Find where the given text appears and provide that cell's center as (X, Y) coordinate. 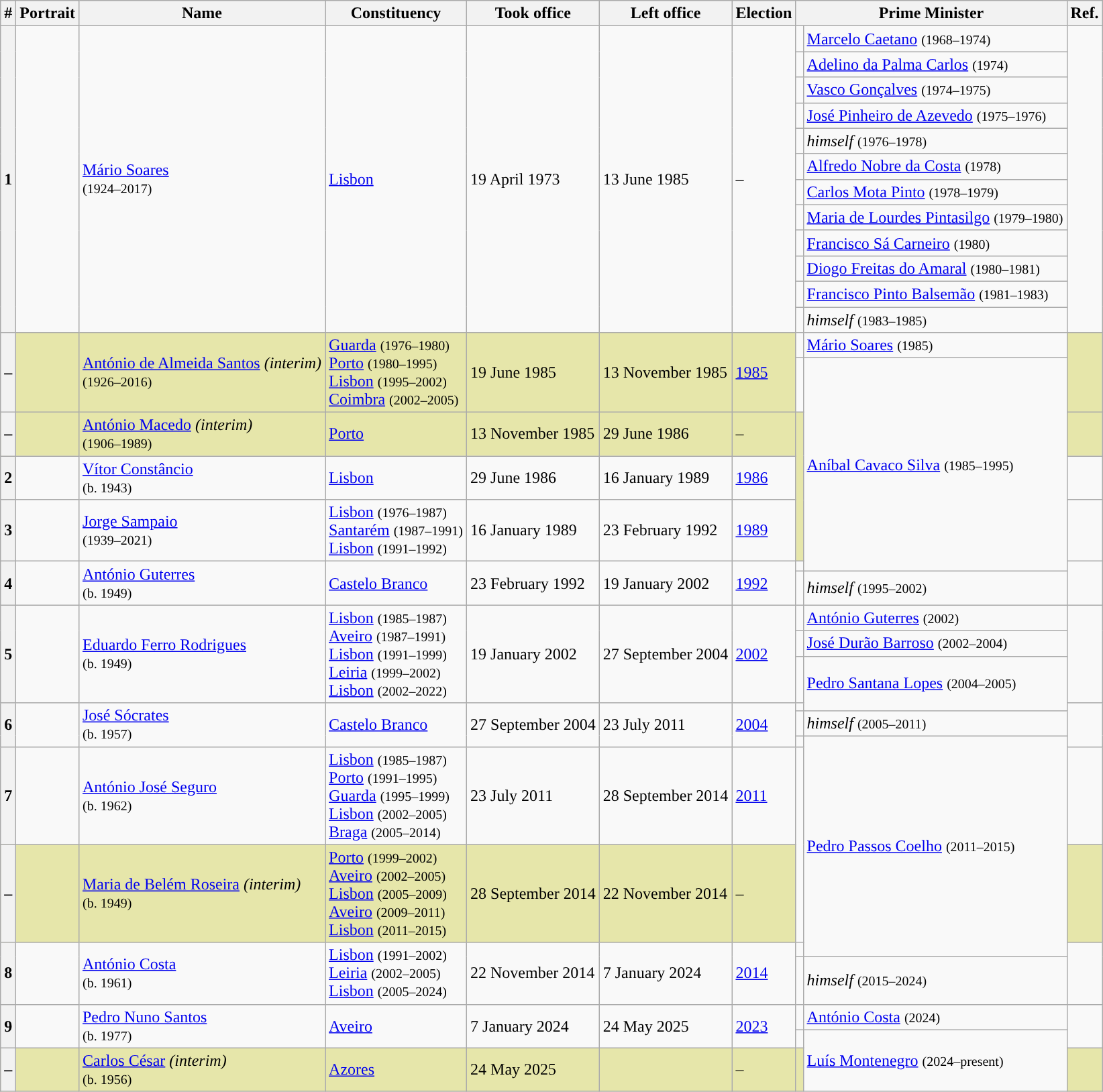
Vasco Gonçalves (1974–1975) (935, 90)
António Costa (2024) (935, 1017)
1992 (764, 584)
José Durão Barroso (2002–2004) (935, 643)
António Guterres (2002) (935, 618)
# (8, 13)
2023 (764, 1026)
2011 (764, 796)
Alfredo Nobre da Costa (1978) (935, 166)
Pedro Passos Coelho (2011–2015) (935, 847)
2004 (764, 724)
José Pinheiro de Azevedo (1975–1976) (935, 115)
himself (1983–1985) (935, 320)
Prime Minister (931, 13)
Constituency (396, 13)
Vítor Constâncio(b. 1943) (201, 478)
Adelino da Palma Carlos (1974) (935, 64)
Francisco Sá Carneiro (1980) (935, 243)
Francisco Pinto Balsemão (1981–1983) (935, 294)
Maria de Lourdes Pintasilgo (1979–1980) (935, 217)
Lisbon (1985–1987)Aveiro (1987–1991)Lisbon (1991–1999)Leiria (1999–2002)Lisbon (2002–2022) (396, 654)
himself (1976–1978) (935, 141)
13 June 1985 (666, 180)
Lisbon (1976–1987)Santarém (1987–1991)Lisbon (1991–1992) (396, 531)
2002 (764, 654)
Carlos César (interim)(b. 1956) (201, 1069)
19 June 1985 (533, 373)
Took office (533, 13)
Porto (1999–2002)Aveiro (2002–2005)Lisbon (2005–2009)Aveiro (2009–2011)Lisbon (2011–2015) (396, 893)
José Sócrates(b. 1957) (201, 724)
1985 (764, 373)
6 (8, 724)
Ref. (1084, 13)
Marcelo Caetano (1968–1974) (935, 39)
Azores (396, 1069)
9 (8, 1026)
himself (2005–2011) (935, 723)
Lisbon (1991–2002)Leiria (2002–2005)Lisbon (2005–2024) (396, 973)
Mário Soares (1985) (935, 345)
himself (1995–2002) (935, 588)
19 April 1973 (533, 180)
António Macedo (interim)(1906–1989) (201, 435)
Diogo Freitas do Amaral (1980–1981) (935, 268)
Luís Montenegro (2024–present) (935, 1060)
Guarda (1976–1980)Porto (1980–1995)Lisbon (1995–2002)Coimbra (2002–2005) (396, 373)
7 (8, 796)
António Guterres(b. 1949) (201, 584)
Pedro Nuno Santos(b. 1977) (201, 1026)
Election (764, 13)
António de Almeida Santos (interim)(1926–2016) (201, 373)
1 (8, 180)
Porto (396, 435)
himself (2015–2024) (935, 981)
2 (8, 478)
3 (8, 531)
Jorge Sampaio(1939–2021) (201, 531)
Maria de Belém Roseira (interim)(b. 1949) (201, 893)
2014 (764, 973)
Name (201, 13)
Pedro Santana Lopes (2004–2005) (935, 683)
Portrait (48, 13)
4 (8, 584)
Aveiro (396, 1026)
8 (8, 973)
Mário Soares(1924–2017) (201, 180)
Eduardo Ferro Rodrigues(b. 1949) (201, 654)
5 (8, 654)
Carlos Mota Pinto (1978–1979) (935, 192)
Lisbon (1985–1987)Porto (1991–1995)Guarda (1995–1999)Lisbon (2002–2005)Braga (2005–2014) (396, 796)
António Costa(b. 1961) (201, 973)
Aníbal Cavaco Silva (1985–1995) (935, 465)
António José Seguro(b. 1962) (201, 796)
Left office (666, 13)
1986 (764, 478)
1989 (764, 531)
